Output the [X, Y] coordinate of the center of the cell containing the given text.  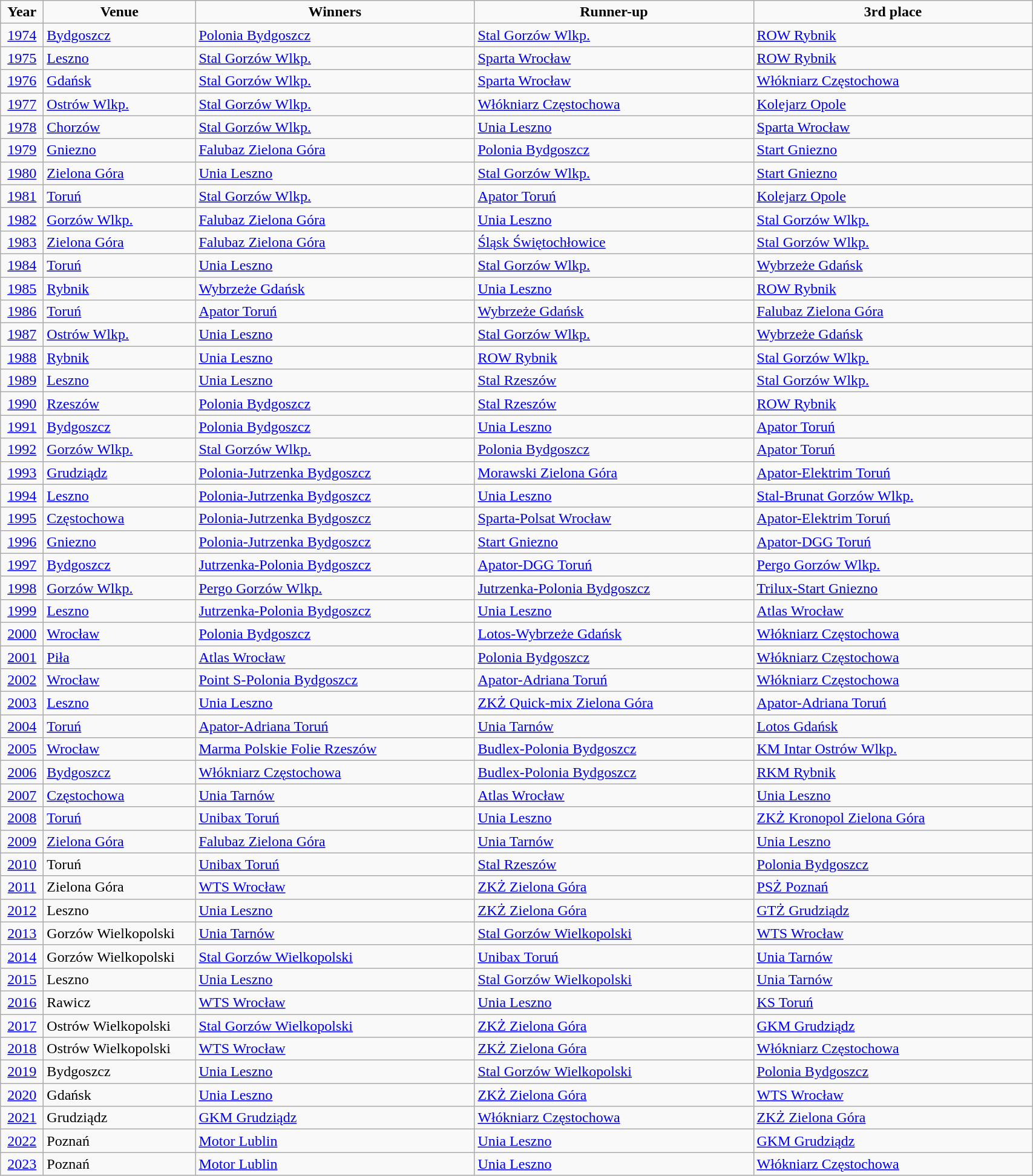
Stal-Brunat Gorzów Wlkp. [893, 496]
1986 [22, 312]
2011 [22, 887]
Rawicz [120, 1002]
2022 [22, 1141]
1974 [22, 35]
1985 [22, 289]
1982 [22, 219]
PSŻ Poznań [893, 887]
Rzeszów [120, 404]
2007 [22, 795]
2019 [22, 1072]
1983 [22, 242]
1990 [22, 404]
1976 [22, 81]
3rd place [893, 12]
Śląsk Świętochłowice [614, 242]
1975 [22, 58]
Year [22, 12]
Lotos-Wybrzeże Gdańsk [614, 634]
2018 [22, 1049]
1996 [22, 542]
1992 [22, 450]
1984 [22, 265]
Trilux-Start Gniezno [893, 588]
1991 [22, 427]
Marma Polskie Folie Rzeszów [335, 749]
Venue [120, 12]
2013 [22, 933]
Runner-up [614, 12]
2015 [22, 979]
1981 [22, 196]
2020 [22, 1095]
1995 [22, 519]
ZKŻ Kronopol Zielona Góra [893, 818]
Lotos Gdańsk [893, 726]
1980 [22, 173]
1994 [22, 496]
2009 [22, 841]
ZKŻ Quick-mix Zielona Góra [614, 703]
1999 [22, 611]
Point S-Polonia Bydgoszcz [335, 680]
1998 [22, 588]
2005 [22, 749]
1978 [22, 127]
GTŻ Grudziądz [893, 910]
1987 [22, 335]
2002 [22, 680]
Winners [335, 12]
2000 [22, 634]
1997 [22, 565]
1979 [22, 150]
RKM Rybnik [893, 772]
2006 [22, 772]
1977 [22, 104]
Sparta-Polsat Wrocław [614, 519]
2017 [22, 1026]
1989 [22, 381]
KM Intar Ostrów Wlkp. [893, 749]
2010 [22, 864]
Piła [120, 657]
2014 [22, 956]
1988 [22, 358]
2003 [22, 703]
2012 [22, 910]
KS Toruń [893, 1002]
2008 [22, 818]
2021 [22, 1118]
2004 [22, 726]
2023 [22, 1164]
2016 [22, 1002]
2001 [22, 657]
Chorzów [120, 127]
Morawski Zielona Góra [614, 473]
1993 [22, 473]
